Detect which cell encompasses the target text, then output its [x, y] center coordinate. 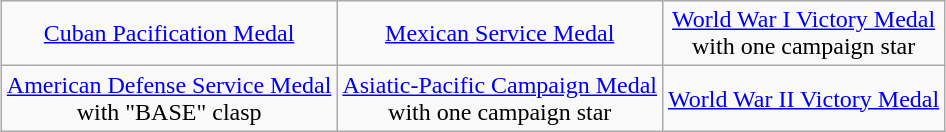
Cuban Pacification Medal [169, 34]
Asiatic-Pacific Campaign Medal with one campaign star [500, 98]
Mexican Service Medal [500, 34]
American Defense Service Medalwith "BASE" clasp [169, 98]
World War I Victory Medal with one campaign star [804, 34]
World War II Victory Medal [804, 98]
